Detect which cell encompasses the target text, then output its (X, Y) center coordinate. 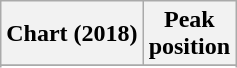
Peak position (189, 34)
Chart (2018) (72, 34)
